Return the [X, Y] coordinate for the center point of the cell that contains the specified text.  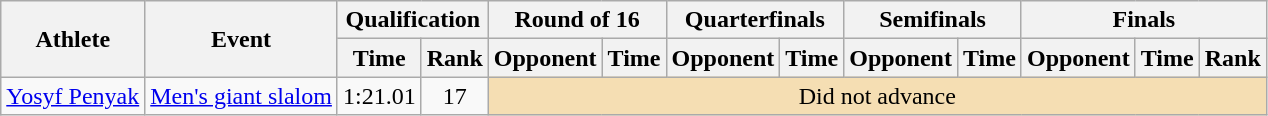
Quarterfinals [755, 20]
Did not advance [877, 96]
Semifinals [933, 20]
Finals [1144, 20]
Yosyf Penyak [73, 96]
1:21.01 [379, 96]
Round of 16 [577, 20]
Athlete [73, 39]
Qualification [412, 20]
Men's giant slalom [242, 96]
17 [454, 96]
Event [242, 39]
